Determine the (x, y) coordinate at the center of the cell enclosing the given text.  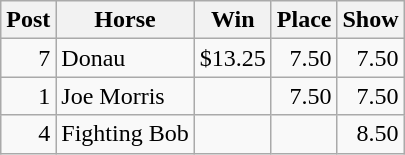
Donau (125, 58)
Post (28, 20)
Place (304, 20)
7 (28, 58)
Horse (125, 20)
8.50 (370, 134)
Fighting Bob (125, 134)
Show (370, 20)
1 (28, 96)
$13.25 (232, 58)
4 (28, 134)
Win (232, 20)
Joe Morris (125, 96)
